From the cell containing the given text, extract its center point as (x, y) coordinate. 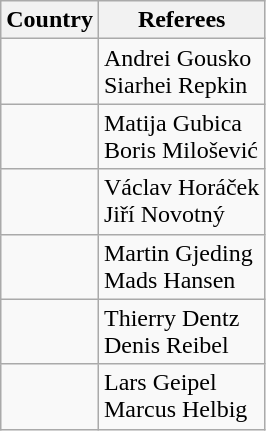
Referees (181, 20)
Country (50, 20)
Thierry DentzDenis Reibel (181, 332)
Andrei GouskoSiarhei Repkin (181, 72)
Martin GjedingMads Hansen (181, 266)
Václav HoráčekJiří Novotný (181, 202)
Matija GubicaBoris Milošević (181, 136)
Lars GeipelMarcus Helbig (181, 396)
